Find where the given text appears and provide that cell's center as [X, Y] coordinate. 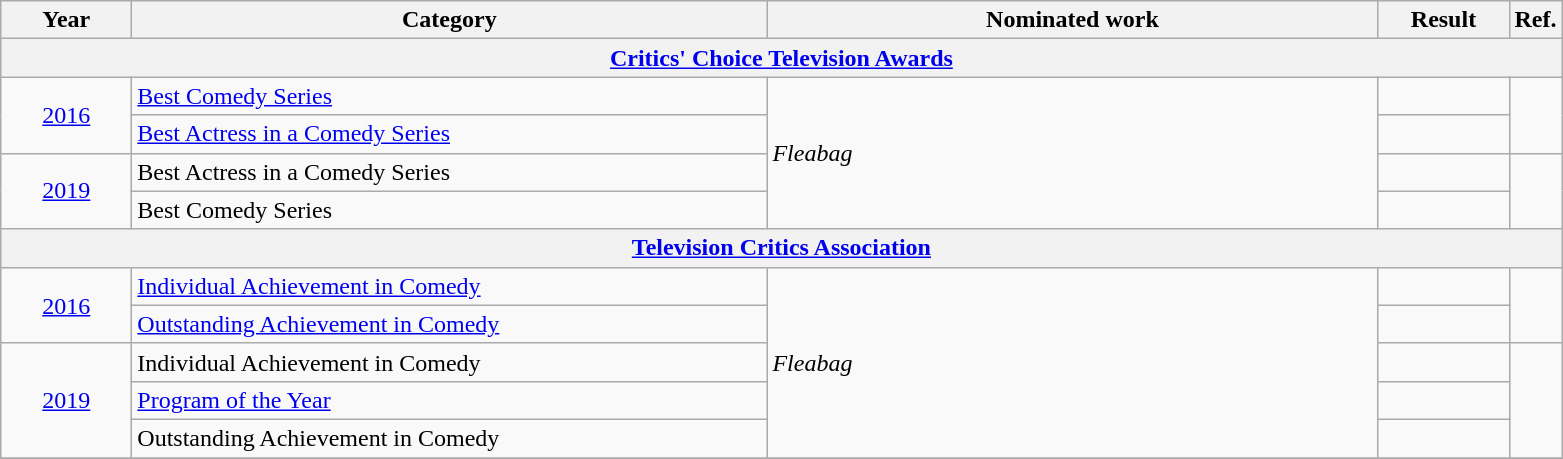
Ref. [1536, 20]
Nominated work [1072, 20]
Television Critics Association [782, 248]
Program of the Year [450, 400]
Year [66, 20]
Result [1444, 20]
Category [450, 20]
Critics' Choice Television Awards [782, 58]
